Determine the (X, Y) coordinate at the center of the cell enclosing the given text.  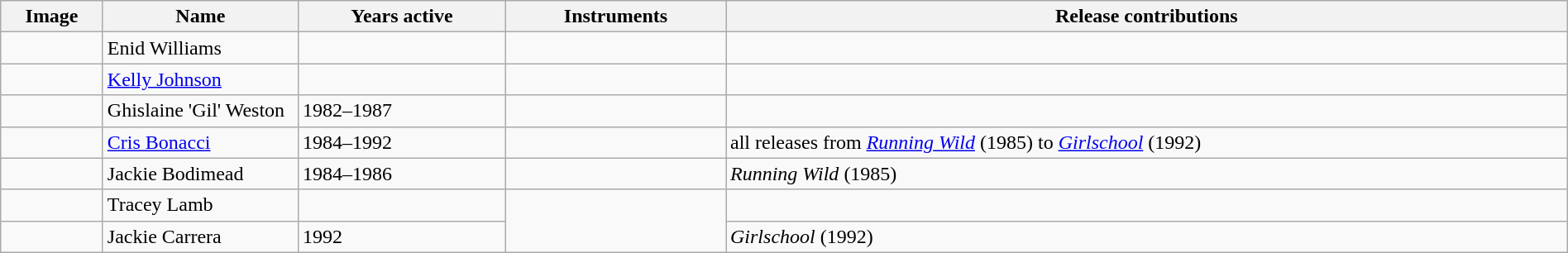
Enid Williams (200, 48)
Jackie Bodimead (200, 174)
Years active (402, 17)
all releases from Running Wild (1985) to Girlschool (1992) (1147, 142)
Running Wild (1985) (1147, 174)
Name (200, 17)
Ghislaine 'Gil' Weston (200, 111)
Girlschool (1992) (1147, 236)
1984–1992 (402, 142)
Image (52, 17)
1984–1986 (402, 174)
Jackie Carrera (200, 236)
Kelly Johnson (200, 79)
1982–1987 (402, 111)
Cris Bonacci (200, 142)
Instruments (615, 17)
Release contributions (1147, 17)
Tracey Lamb (200, 205)
1992 (402, 236)
